Locate the cell with the specified text and output its (X, Y) center coordinate. 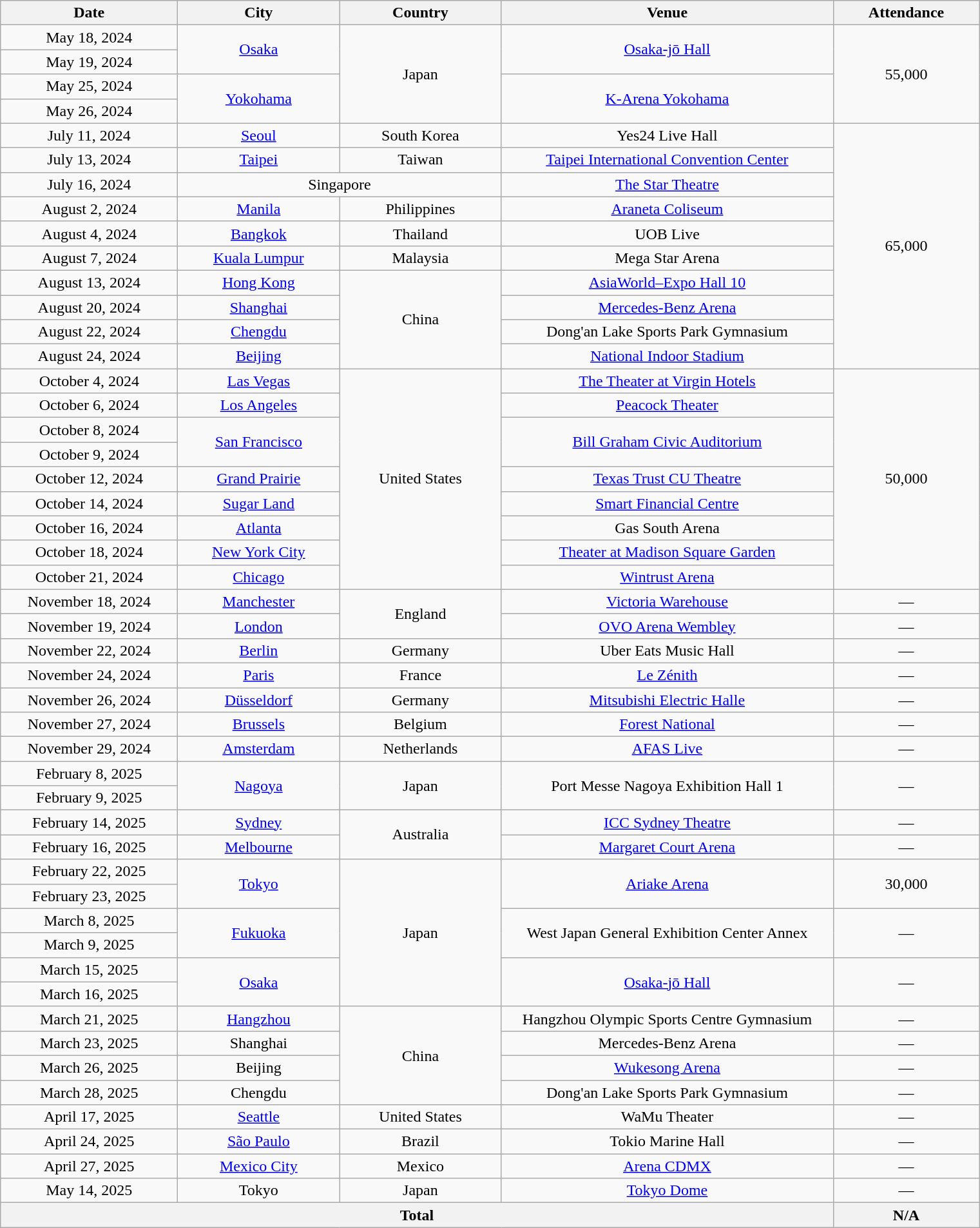
March 15, 2025 (89, 970)
October 12, 2024 (89, 479)
Philippines (420, 209)
November 19, 2024 (89, 626)
Margaret Court Arena (668, 847)
May 25, 2024 (89, 86)
July 11, 2024 (89, 135)
February 14, 2025 (89, 823)
August 24, 2024 (89, 356)
March 8, 2025 (89, 921)
February 9, 2025 (89, 798)
Country (420, 13)
AsiaWorld–Expo Hall 10 (668, 282)
July 13, 2024 (89, 160)
August 4, 2024 (89, 233)
August 7, 2024 (89, 258)
May 26, 2024 (89, 111)
Berlin (259, 650)
Total (417, 1215)
The Theater at Virgin Hotels (668, 381)
Peacock Theater (668, 405)
April 27, 2025 (89, 1166)
The Star Theatre (668, 184)
Hangzhou Olympic Sports Centre Gymnasium (668, 1018)
Fukuoka (259, 933)
October 16, 2024 (89, 528)
50,000 (906, 480)
National Indoor Stadium (668, 356)
Hong Kong (259, 282)
March 16, 2025 (89, 994)
Atlanta (259, 528)
Mega Star Arena (668, 258)
November 27, 2024 (89, 725)
Netherlands (420, 749)
Melbourne (259, 847)
Gas South Arena (668, 528)
March 9, 2025 (89, 945)
WaMu Theater (668, 1117)
Ariake Arena (668, 884)
Texas Trust CU Theatre (668, 479)
Sydney (259, 823)
April 24, 2025 (89, 1142)
Yes24 Live Hall (668, 135)
March 23, 2025 (89, 1043)
Singapore (340, 184)
Düsseldorf (259, 699)
West Japan General Exhibition Center Annex (668, 933)
May 19, 2024 (89, 62)
Chicago (259, 577)
November 18, 2024 (89, 601)
March 28, 2025 (89, 1093)
Yokohama (259, 99)
K-Arena Yokohama (668, 99)
August 2, 2024 (89, 209)
Venue (668, 13)
Manchester (259, 601)
65,000 (906, 246)
South Korea (420, 135)
Seattle (259, 1117)
Australia (420, 835)
August 20, 2024 (89, 307)
Las Vegas (259, 381)
November 24, 2024 (89, 675)
Los Angeles (259, 405)
Nagoya (259, 786)
November 29, 2024 (89, 749)
Mitsubishi Electric Halle (668, 699)
São Paulo (259, 1142)
Attendance (906, 13)
Tokyo Dome (668, 1191)
Uber Eats Music Hall (668, 650)
February 22, 2025 (89, 872)
March 21, 2025 (89, 1018)
Paris (259, 675)
March 26, 2025 (89, 1067)
Date (89, 13)
France (420, 675)
Bill Graham Civic Auditorium (668, 442)
February 16, 2025 (89, 847)
London (259, 626)
England (420, 614)
October 21, 2024 (89, 577)
Sugar Land (259, 503)
Taiwan (420, 160)
Bangkok (259, 233)
August 13, 2024 (89, 282)
Victoria Warehouse (668, 601)
Forest National (668, 725)
ICC Sydney Theatre (668, 823)
Le Zénith (668, 675)
Wintrust Arena (668, 577)
N/A (906, 1215)
Malaysia (420, 258)
Taipei International Convention Center (668, 160)
Arena CDMX (668, 1166)
San Francisco (259, 442)
Kuala Lumpur (259, 258)
Grand Prairie (259, 479)
Brazil (420, 1142)
May 14, 2025 (89, 1191)
Belgium (420, 725)
Port Messe Nagoya Exhibition Hall 1 (668, 786)
Taipei (259, 160)
Mexico City (259, 1166)
May 18, 2024 (89, 37)
New York City (259, 552)
AFAS Live (668, 749)
OVO Arena Wembley (668, 626)
Theater at Madison Square Garden (668, 552)
February 8, 2025 (89, 774)
Wukesong Arena (668, 1067)
Hangzhou (259, 1018)
October 14, 2024 (89, 503)
Araneta Coliseum (668, 209)
October 4, 2024 (89, 381)
August 22, 2024 (89, 332)
Thailand (420, 233)
Brussels (259, 725)
October 9, 2024 (89, 454)
October 8, 2024 (89, 430)
Tokio Marine Hall (668, 1142)
November 26, 2024 (89, 699)
Mexico (420, 1166)
City (259, 13)
November 22, 2024 (89, 650)
UOB Live (668, 233)
July 16, 2024 (89, 184)
April 17, 2025 (89, 1117)
Manila (259, 209)
October 18, 2024 (89, 552)
Amsterdam (259, 749)
October 6, 2024 (89, 405)
Seoul (259, 135)
February 23, 2025 (89, 896)
55,000 (906, 74)
Smart Financial Centre (668, 503)
30,000 (906, 884)
